Output the [x, y] coordinate of the center of the cell containing the given text.  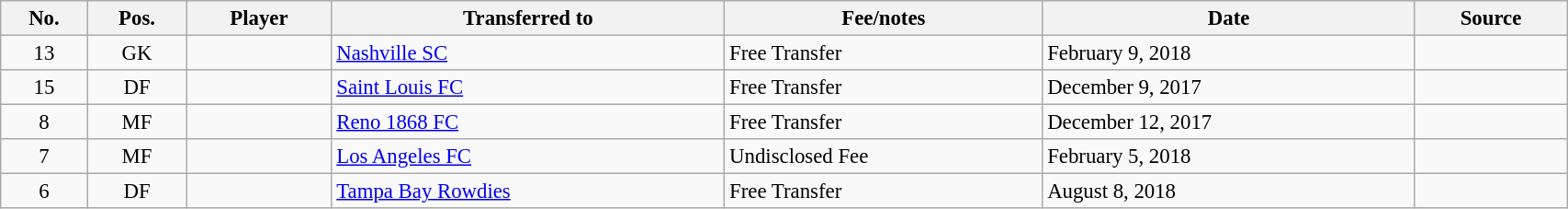
Source [1490, 18]
No. [44, 18]
February 5, 2018 [1229, 157]
Saint Louis FC [528, 87]
GK [137, 53]
7 [44, 157]
Tampa Bay Rowdies [528, 192]
Fee/notes [884, 18]
13 [44, 53]
Nashville SC [528, 53]
Reno 1868 FC [528, 122]
6 [44, 192]
8 [44, 122]
December 9, 2017 [1229, 87]
15 [44, 87]
Undisclosed Fee [884, 157]
Date [1229, 18]
Player [259, 18]
Pos. [137, 18]
December 12, 2017 [1229, 122]
February 9, 2018 [1229, 53]
August 8, 2018 [1229, 192]
Los Angeles FC [528, 157]
Transferred to [528, 18]
